Capture the cell that displays the provided text and extract its (X, Y) central coordinate. 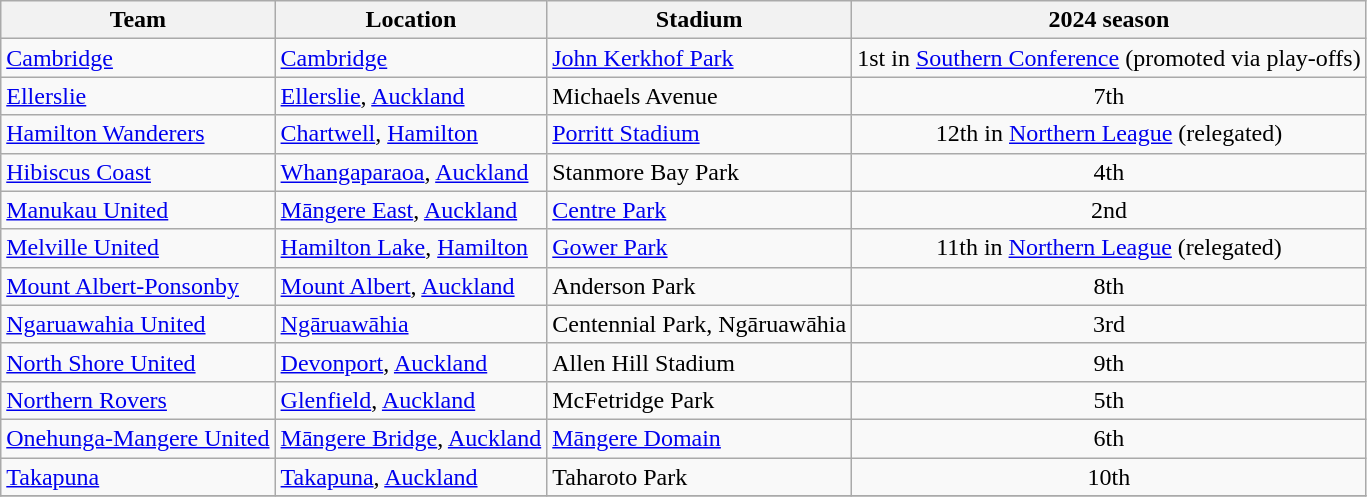
Chartwell, Hamilton (411, 134)
Hamilton Lake, Hamilton (411, 248)
Takapuna (138, 477)
Northern Rovers (138, 400)
4th (1110, 172)
9th (1110, 362)
12th in Northern League (relegated) (1110, 134)
8th (1110, 286)
Hibiscus Coast (138, 172)
McFetridge Park (700, 400)
Māngere East, Auckland (411, 210)
5th (1110, 400)
Stadium (700, 20)
Gower Park (700, 248)
6th (1110, 438)
Allen Hill Stadium (700, 362)
Mount Albert-Ponsonby (138, 286)
Ngaruawahia United (138, 324)
Ngāruawāhia (411, 324)
Devonport, Auckland (411, 362)
Whangaparaoa, Auckland (411, 172)
Ellerslie, Auckland (411, 96)
10th (1110, 477)
John Kerkhof Park (700, 58)
3rd (1110, 324)
1st in Southern Conference (promoted via play-offs) (1110, 58)
North Shore United (138, 362)
Mount Albert, Auckland (411, 286)
Māngere Domain (700, 438)
Anderson Park (700, 286)
2024 season (1110, 20)
2nd (1110, 210)
Taharoto Park (700, 477)
Centennial Park, Ngāruawāhia (700, 324)
Centre Park (700, 210)
Porritt Stadium (700, 134)
Māngere Bridge, Auckland (411, 438)
Melville United (138, 248)
11th in Northern League (relegated) (1110, 248)
Takapuna, Auckland (411, 477)
Stanmore Bay Park (700, 172)
Team (138, 20)
Hamilton Wanderers (138, 134)
Michaels Avenue (700, 96)
Location (411, 20)
7th (1110, 96)
Ellerslie (138, 96)
Manukau United (138, 210)
Onehunga-Mangere United (138, 438)
Glenfield, Auckland (411, 400)
